Detect which cell encompasses the target text, then output its [x, y] center coordinate. 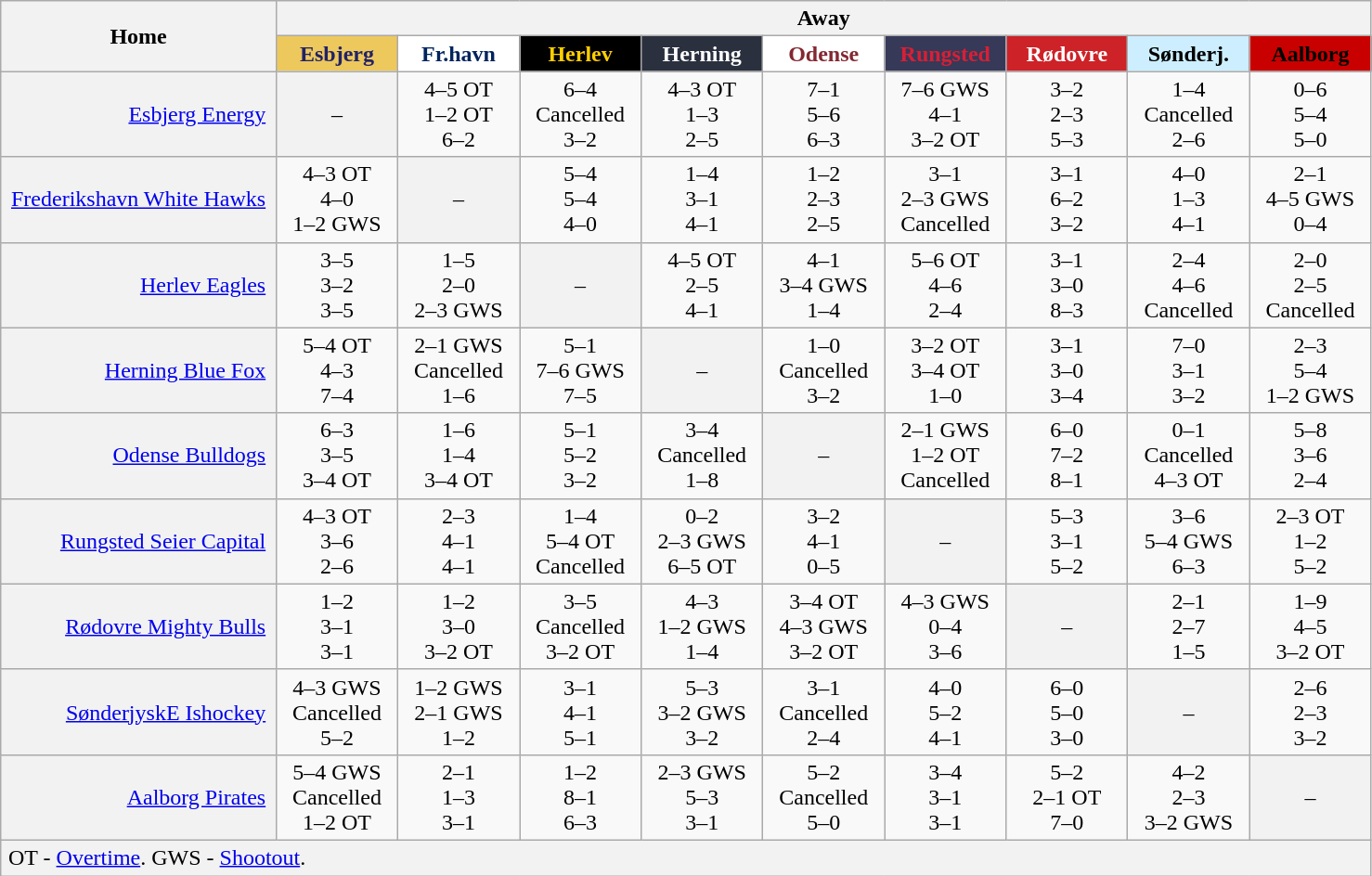
2–34–14–1 [459, 541]
2–44–6Cancelled [1188, 285]
3–12–3 GWSCancelled [945, 200]
2–35–41–2 GWS [1311, 370]
5–6 OT4–62–4 [945, 285]
Away [823, 19]
1–28–16–3 [581, 797]
Herning [702, 54]
3–2 OT3–4 OT1–0 [945, 370]
3–22–35–3 [1068, 114]
Rungsted [945, 54]
1–0Cancelled3–2 [824, 370]
5–33–2 GWS3–2 [702, 712]
Aalborg Pirates [139, 797]
Rødovre Mighty Bulls [139, 626]
3–4Cancelled1–8 [702, 456]
3–13–03–4 [1068, 370]
2–14–5 GWS0–4 [1311, 200]
4–01–34–1 [1188, 200]
0–65–45–0 [1311, 114]
4–3 OT1–32–5 [702, 114]
0–22–3 GWS6–5 OT [702, 541]
1–23–03–2 OT [459, 626]
3–24–10–5 [824, 541]
Frederikshavn White Hawks [139, 200]
4–3 OT3–62–6 [336, 541]
5–2Cancelled5–0 [824, 797]
Odense [824, 54]
3–14–15–1 [581, 712]
4–3 OT4–01–2 GWS [336, 200]
7–15–66–3 [824, 114]
5–33–15–2 [1068, 541]
3–4 OT4–3 GWS3–2 OT [824, 626]
4–13–4 GWS1–4 [824, 285]
2–12–71–5 [1188, 626]
3–1Cancelled2–4 [824, 712]
Herlev [581, 54]
1–52–02–3 GWS [459, 285]
Esbjerg Energy [139, 114]
3–65–4 GWS6–3 [1188, 541]
4–31–2 GWS1–4 [702, 626]
5–4 GWSCancelled1–2 OT [336, 797]
OT - Overtime. GWS - Shootout. [686, 857]
4–22–33–2 GWS [1188, 797]
1–43–14–1 [702, 200]
7–6 GWS4–13–2 OT [945, 114]
6–05–03–0 [1068, 712]
5–22–1 OT7–0 [1068, 797]
2–02–5Cancelled [1311, 285]
2–1 GWS1–2 OTCancelled [945, 456]
Odense Bulldogs [139, 456]
5–83–62–4 [1311, 456]
4–5 OT1–2 OT6–2 [459, 114]
Home [139, 36]
6–07–28–1 [1068, 456]
3–5Cancelled3–2 OT [581, 626]
1–94–53–2 OT [1311, 626]
3–53–23–5 [336, 285]
1–61–43–4 OT [459, 456]
2–62–33–2 [1311, 712]
4–05–24–1 [945, 712]
1–23–13–1 [336, 626]
SønderjyskE Ishockey [139, 712]
Rungsted Seier Capital [139, 541]
0–1Cancelled4–3 OT [1188, 456]
4–3 GWSCancelled5–2 [336, 712]
3–13–08–3 [1068, 285]
6–33–53–4 OT [336, 456]
5–4 OT4–37–4 [336, 370]
Sønderj. [1188, 54]
5–17–6 GWS7–5 [581, 370]
2–3 GWS5–33–1 [702, 797]
Herning Blue Fox [139, 370]
2–3 OT1–25–2 [1311, 541]
3–16–23–2 [1068, 200]
Herlev Eagles [139, 285]
7–03–13–2 [1188, 370]
Aalborg [1311, 54]
2–1 GWSCancelled1–6 [459, 370]
Rødovre [1068, 54]
2–11–33–1 [459, 797]
1–22–32–5 [824, 200]
5–15–23–2 [581, 456]
1–45–4 OTCancelled [581, 541]
6–4Cancelled3–2 [581, 114]
4–3 GWS0–43–6 [945, 626]
1–2 GWS2–1 GWS1–2 [459, 712]
Fr.havn [459, 54]
Esbjerg [336, 54]
4–5 OT2–54–1 [702, 285]
5–45–44–0 [581, 200]
1–4Cancelled2–6 [1188, 114]
3–43–13–1 [945, 797]
